Detect which cell encompasses the target text, then output its [x, y] center coordinate. 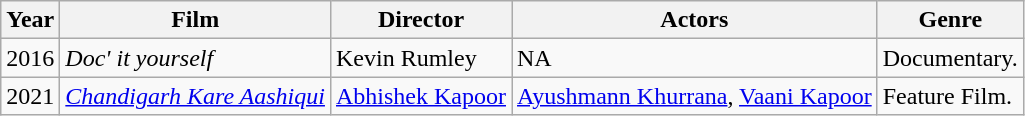
Kevin Rumley [420, 58]
Abhishek Kapoor [420, 96]
2021 [30, 96]
Film [196, 20]
NA [695, 58]
Genre [950, 20]
2016 [30, 58]
Actors [695, 20]
Ayushmann Khurrana, Vaani Kapoor [695, 96]
Doc' it yourself [196, 58]
Year [30, 20]
Chandigarh Kare Aashiqui [196, 96]
Feature Film. [950, 96]
Director [420, 20]
Documentary. [950, 58]
